Extract the (X, Y) coordinate from the center of the cell holding the provided text.  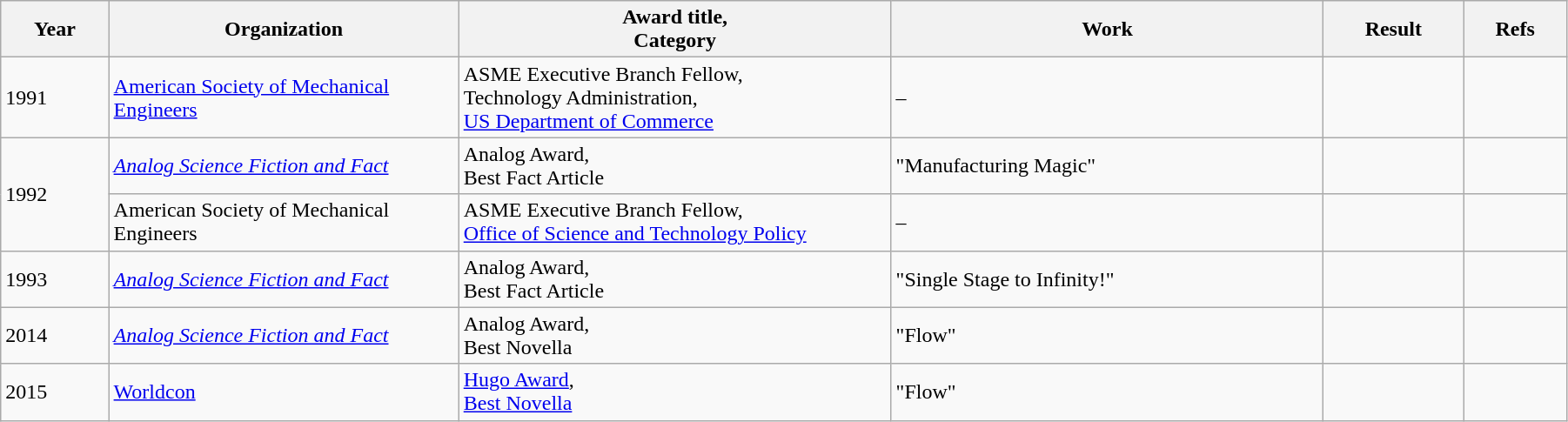
"Single Stage to Infinity!" (1107, 278)
Organization (284, 30)
Work (1107, 30)
"Manufacturing Magic" (1107, 165)
Result (1394, 30)
Year (55, 30)
Refs (1516, 30)
1992 (55, 194)
Hugo Award,Best Novella (675, 392)
Award title,Category (675, 30)
Analog Award, Best Novella (675, 336)
ASME Executive Branch Fellow, Technology Administration, US Department of Commerce (675, 97)
ASME Executive Branch Fellow, Office of Science and Technology Policy (675, 223)
Worldcon (284, 392)
2015 (55, 392)
1993 (55, 278)
2014 (55, 336)
1991 (55, 97)
